Search for the cell housing the specified text and yield its [X, Y] center coordinate. 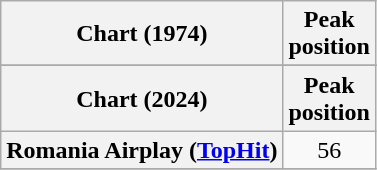
Romania Airplay (TopHit) [142, 150]
56 [329, 150]
Chart (2024) [142, 98]
Chart (1974) [142, 34]
